Output the (X, Y) coordinate of the center of the cell containing the given text.  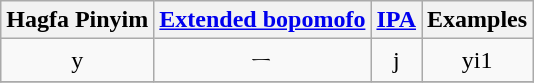
ㄧ (262, 60)
Hagfa Pinyim (78, 20)
y (78, 60)
yi1 (478, 60)
Examples (478, 20)
j (396, 60)
Extended bopomofo (262, 20)
IPA (396, 20)
